Identify which cell holds the provided text, then report its [X, Y] central coordinate. 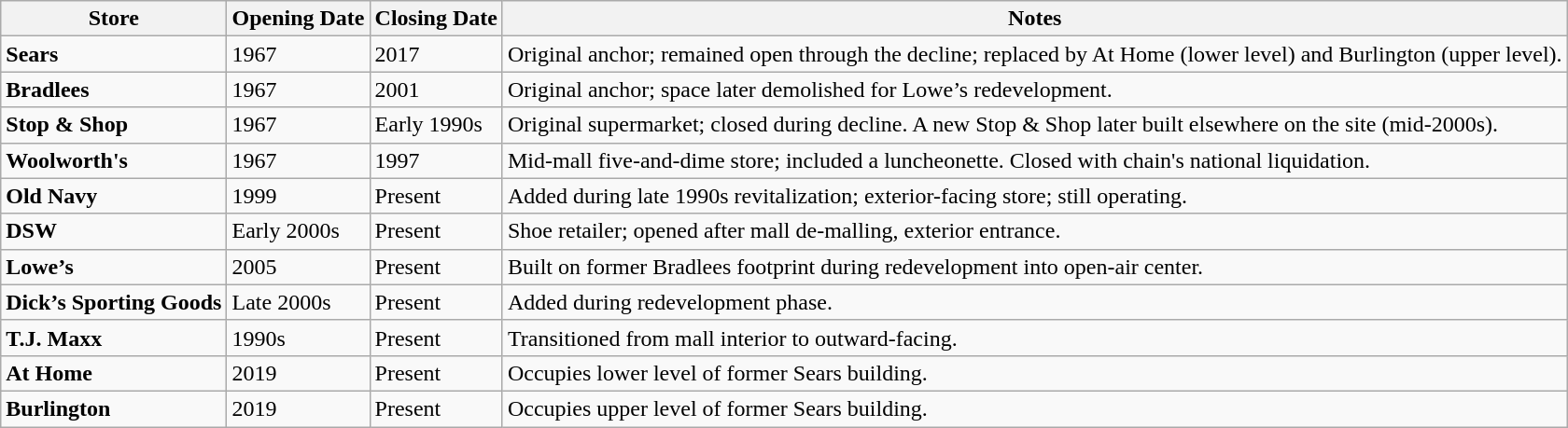
Opening Date [299, 19]
Added during redevelopment phase. [1034, 302]
1999 [299, 196]
2017 [436, 54]
1990s [299, 338]
Store [114, 19]
2001 [436, 90]
Original supermarket; closed during decline. A new Stop & Shop later built elsewhere on the site (mid-2000s). [1034, 125]
Occupies upper level of former Sears building. [1034, 408]
Occupies lower level of former Sears building. [1034, 373]
Early 1990s [436, 125]
T.J. Maxx [114, 338]
At Home [114, 373]
Original anchor; space later demolished for Lowe’s redevelopment. [1034, 90]
Late 2000s [299, 302]
Woolworth's [114, 160]
Shoe retailer; opened after mall de-malling, exterior entrance. [1034, 231]
Old Navy [114, 196]
Dick’s Sporting Goods [114, 302]
Early 2000s [299, 231]
Transitioned from mall interior to outward-facing. [1034, 338]
DSW [114, 231]
Lowe’s [114, 267]
Bradlees [114, 90]
Notes [1034, 19]
1997 [436, 160]
Closing Date [436, 19]
Burlington [114, 408]
Sears [114, 54]
2005 [299, 267]
Stop & Shop [114, 125]
Built on former Bradlees footprint during redevelopment into open-air center. [1034, 267]
Added during late 1990s revitalization; exterior-facing store; still operating. [1034, 196]
Mid-mall five-and-dime store; included a luncheonette. Closed with chain's national liquidation. [1034, 160]
Original anchor; remained open through the decline; replaced by At Home (lower level) and Burlington (upper level). [1034, 54]
